Detect which cell encompasses the target text, then output its (X, Y) center coordinate. 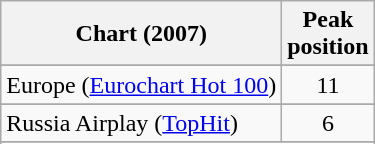
Chart (2007) (142, 34)
6 (328, 123)
Peakposition (328, 34)
Russia Airplay (TopHit) (142, 123)
Europe (Eurochart Hot 100) (142, 85)
11 (328, 85)
